Find where the given text appears and provide that cell's center as [X, Y] coordinate. 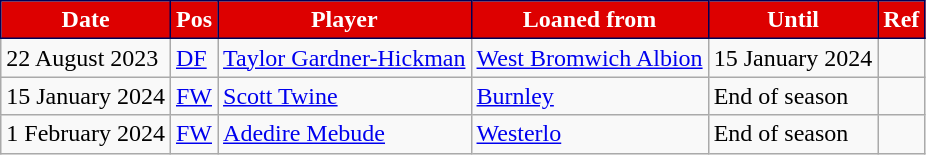
Burnley [590, 96]
Until [793, 20]
Scott Twine [344, 96]
22 August 2023 [86, 58]
Loaned from [590, 20]
Date [86, 20]
DF [194, 58]
Player [344, 20]
Taylor Gardner-Hickman [344, 58]
Adedire Mebude [344, 134]
Pos [194, 20]
1 February 2024 [86, 134]
West Bromwich Albion [590, 58]
Westerlo [590, 134]
Ref [902, 20]
